Scan for the cell matching the given text and deliver its [x, y] coordinate at center. 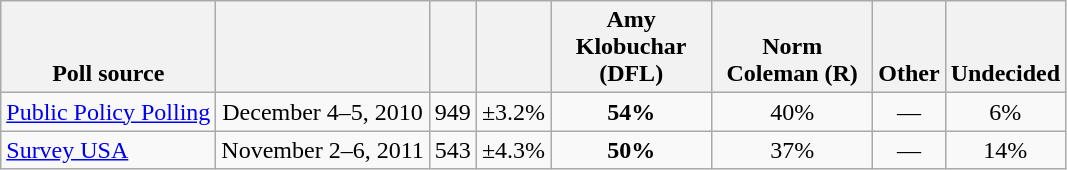
December 4–5, 2010 [322, 112]
Poll source [108, 47]
NormColeman (R) [792, 47]
949 [452, 112]
±3.2% [513, 112]
November 2–6, 2011 [322, 150]
54% [632, 112]
50% [632, 150]
Survey USA [108, 150]
6% [1005, 112]
AmyKlobuchar (DFL) [632, 47]
Undecided [1005, 47]
40% [792, 112]
Other [909, 47]
±4.3% [513, 150]
543 [452, 150]
Public Policy Polling [108, 112]
14% [1005, 150]
37% [792, 150]
